Detect which cell encompasses the target text, then output its (X, Y) center coordinate. 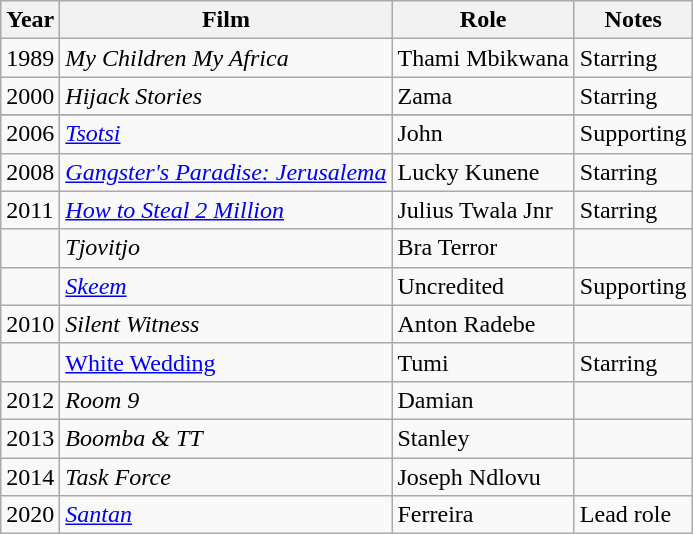
2000 (30, 96)
Gangster's Paradise: Jerusalema (226, 172)
Thami Mbikwana (483, 58)
Tjovitjo (226, 248)
Santan (226, 515)
2014 (30, 477)
2008 (30, 172)
2011 (30, 210)
My Children My Africa (226, 58)
Boomba & TT (226, 438)
Year (30, 20)
Lucky Kunene (483, 172)
Ferreira (483, 515)
How to Steal 2 Million (226, 210)
Damian (483, 400)
Tumi (483, 362)
John (483, 134)
Julius Twala Jnr (483, 210)
Hijack Stories (226, 96)
Film (226, 20)
1989 (30, 58)
Bra Terror (483, 248)
Anton Radebe (483, 324)
2012 (30, 400)
Skeem (226, 286)
2020 (30, 515)
Task Force (226, 477)
Notes (633, 20)
2006 (30, 134)
Joseph Ndlovu (483, 477)
Lead role (633, 515)
Role (483, 20)
Stanley (483, 438)
Room 9 (226, 400)
White Wedding (226, 362)
Tsotsi (226, 134)
Zama (483, 96)
2013 (30, 438)
Silent Witness (226, 324)
2010 (30, 324)
Uncredited (483, 286)
